Capture the cell that displays the provided text and extract its (x, y) central coordinate. 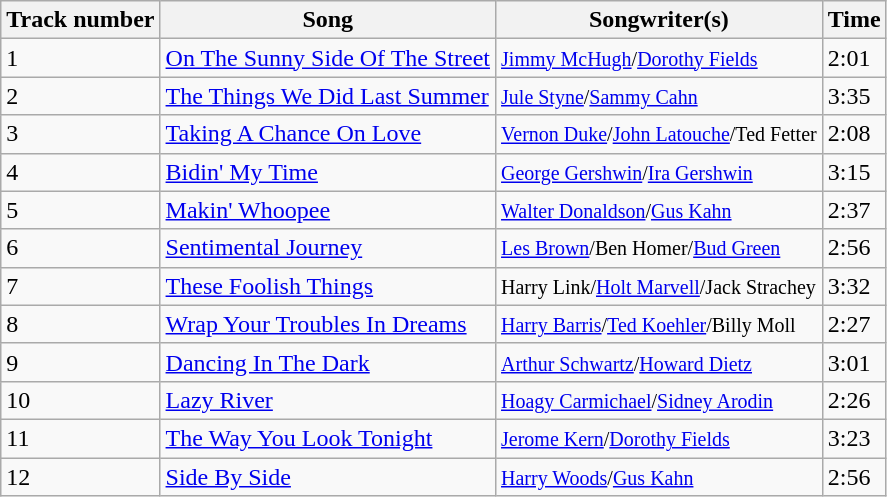
Taking A Chance On Love (328, 134)
12 (80, 477)
3:23 (854, 438)
Lazy River (328, 400)
Harry Link/Holt Marvell/Jack Strachey (660, 286)
Time (854, 20)
2:01 (854, 58)
Track number (80, 20)
Song (328, 20)
Les Brown/Ben Homer/Bud Green (660, 248)
Jule Styne/Sammy Cahn (660, 96)
Dancing In The Dark (328, 362)
4 (80, 172)
Vernon Duke/John Latouche/Ted Fetter (660, 134)
The Way You Look Tonight (328, 438)
The Things We Did Last Summer (328, 96)
1 (80, 58)
Sentimental Journey (328, 248)
Walter Donaldson/Gus Kahn (660, 210)
3:32 (854, 286)
Songwriter(s) (660, 20)
2:37 (854, 210)
3:01 (854, 362)
3:35 (854, 96)
These Foolish Things (328, 286)
2:27 (854, 324)
2:08 (854, 134)
Jerome Kern/Dorothy Fields (660, 438)
Makin' Whoopee (328, 210)
7 (80, 286)
Side By Side (328, 477)
9 (80, 362)
George Gershwin/Ira Gershwin (660, 172)
3:15 (854, 172)
6 (80, 248)
11 (80, 438)
Bidin' My Time (328, 172)
10 (80, 400)
3 (80, 134)
Hoagy Carmichael/Sidney Arodin (660, 400)
Harry Woods/Gus Kahn (660, 477)
Arthur Schwartz/Howard Dietz (660, 362)
8 (80, 324)
Harry Barris/Ted Koehler/Billy Moll (660, 324)
2:26 (854, 400)
Jimmy McHugh/Dorothy Fields (660, 58)
2 (80, 96)
On The Sunny Side Of The Street (328, 58)
5 (80, 210)
Wrap Your Troubles In Dreams (328, 324)
